Pinpoint the cell where the given text exists, returning its (X, Y) midpoint coordinate. 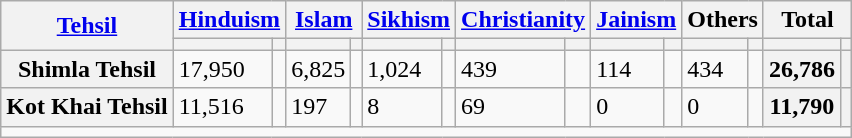
Christianity (524, 20)
439 (510, 69)
11,790 (802, 107)
434 (715, 69)
Kot Khai Tehsil (87, 107)
17,950 (222, 69)
114 (628, 69)
Sikhism (409, 20)
Others (723, 20)
Hinduism (229, 20)
Tehsil (87, 26)
6,825 (318, 69)
Jainism (636, 20)
Total (807, 20)
197 (318, 107)
Islam (324, 20)
26,786 (802, 69)
11,516 (222, 107)
8 (402, 107)
1,024 (402, 69)
69 (510, 107)
Shimla Tehsil (87, 69)
